Extract the (X, Y) coordinate from the center of the cell holding the provided text.  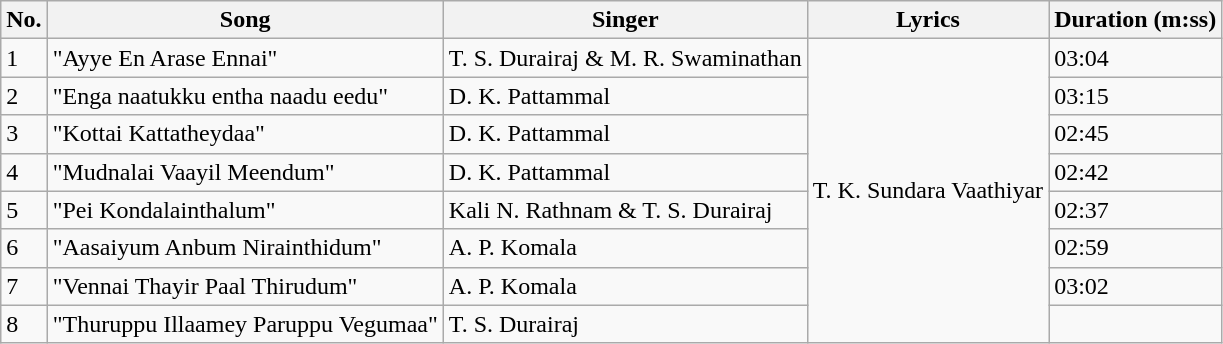
No. (24, 20)
03:02 (1136, 286)
5 (24, 210)
Kali N. Rathnam & T. S. Durairaj (625, 210)
"Vennai Thayir Paal Thirudum" (245, 286)
02:45 (1136, 134)
T. S. Durairaj & M. R. Swaminathan (625, 58)
02:37 (1136, 210)
"Kottai Kattatheydaa" (245, 134)
Song (245, 20)
1 (24, 58)
6 (24, 248)
T. K. Sundara Vaathiyar (928, 191)
Duration (m:ss) (1136, 20)
"Pei Kondalainthalum" (245, 210)
Singer (625, 20)
"Aasaiyum Anbum Nirainthidum" (245, 248)
Lyrics (928, 20)
03:15 (1136, 96)
"Ayye En Arase Ennai" (245, 58)
02:42 (1136, 172)
3 (24, 134)
8 (24, 324)
"Enga naatukku entha naadu eedu" (245, 96)
03:04 (1136, 58)
02:59 (1136, 248)
4 (24, 172)
7 (24, 286)
2 (24, 96)
"Mudnalai Vaayil Meendum" (245, 172)
T. S. Durairaj (625, 324)
"Thuruppu Illaamey Paruppu Vegumaa" (245, 324)
